Output the (x, y) coordinate of the center of the cell containing the given text.  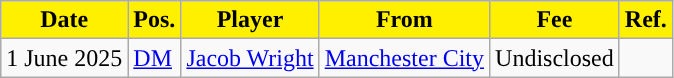
Undisclosed (555, 58)
1 June 2025 (64, 58)
Ref. (646, 20)
Pos. (154, 20)
Jacob Wright (250, 58)
Manchester City (404, 58)
From (404, 20)
Date (64, 20)
Player (250, 20)
Fee (555, 20)
DM (154, 58)
